Find where the given text appears and provide that cell's center as (x, y) coordinate. 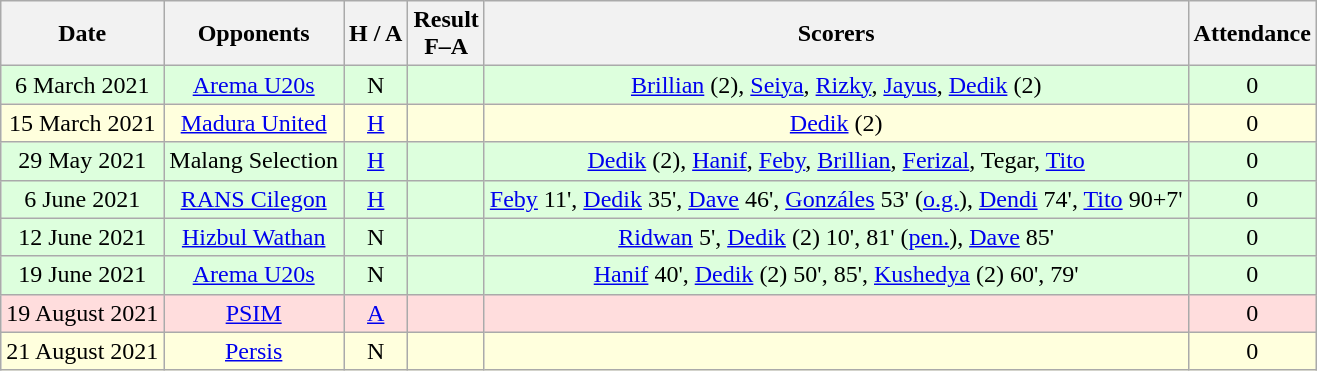
ResultF–A (446, 34)
Attendance (1252, 34)
6 June 2021 (82, 199)
Date (82, 34)
Malang Selection (254, 161)
Opponents (254, 34)
A (376, 313)
PSIM (254, 313)
6 March 2021 (82, 85)
H / A (376, 34)
29 May 2021 (82, 161)
Hizbul Wathan (254, 237)
Brillian (2), Seiya, Rizky, Jayus, Dedik (2) (836, 85)
19 August 2021 (82, 313)
Persis (254, 351)
21 August 2021 (82, 351)
Ridwan 5', Dedik (2) 10', 81' (pen.), Dave 85' (836, 237)
12 June 2021 (82, 237)
Dedik (2), Hanif, Feby, Brillian, Ferizal, Tegar, Tito (836, 161)
Scorers (836, 34)
19 June 2021 (82, 275)
Feby 11', Dedik 35', Dave 46', Gonzáles 53' (o.g.), Dendi 74', Tito 90+7' (836, 199)
Madura United (254, 123)
RANS Cilegon (254, 199)
15 March 2021 (82, 123)
Hanif 40', Dedik (2) 50', 85', Kushedya (2) 60', 79' (836, 275)
Dedik (2) (836, 123)
